Return [X, Y] of the center of cell containing provided text 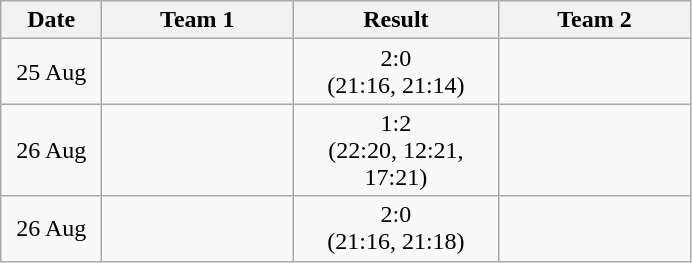
Date [52, 20]
2:0 (21:16, 21:14) [396, 72]
Team 2 [594, 20]
Team 1 [198, 20]
2:0 (21:16, 21:18) [396, 228]
25 Aug [52, 72]
1:2 (22:20, 12:21, 17:21) [396, 150]
Result [396, 20]
